Capture the cell that displays the provided text and extract its (x, y) central coordinate. 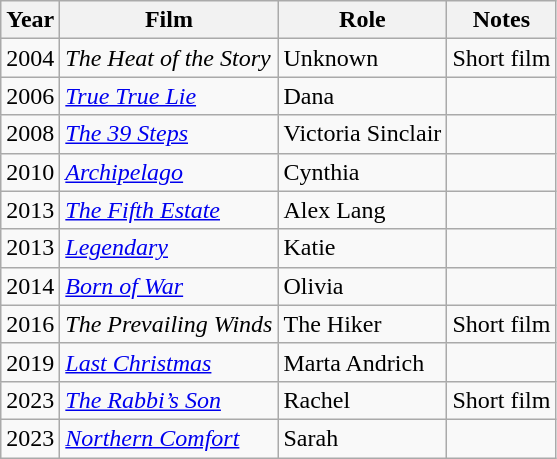
True True Lie (169, 96)
Olivia (362, 286)
2016 (30, 324)
Born of War (169, 286)
2019 (30, 362)
The Prevailing Winds (169, 324)
The Hiker (362, 324)
Dana (362, 96)
Film (169, 20)
Victoria Sinclair (362, 134)
Alex Lang (362, 210)
Archipelago (169, 172)
The Fifth Estate (169, 210)
The Rabbi’s Son (169, 400)
2004 (30, 58)
Legendary (169, 248)
Katie (362, 248)
Notes (502, 20)
2006 (30, 96)
The 39 Steps (169, 134)
2010 (30, 172)
2008 (30, 134)
Year (30, 20)
Last Christmas (169, 362)
Unknown (362, 58)
2014 (30, 286)
Cynthia (362, 172)
Sarah (362, 438)
The Heat of the Story (169, 58)
Marta Andrich (362, 362)
Role (362, 20)
Northern Comfort (169, 438)
Rachel (362, 400)
